Pinpoint the cell where the given text exists, returning its [X, Y] midpoint coordinate. 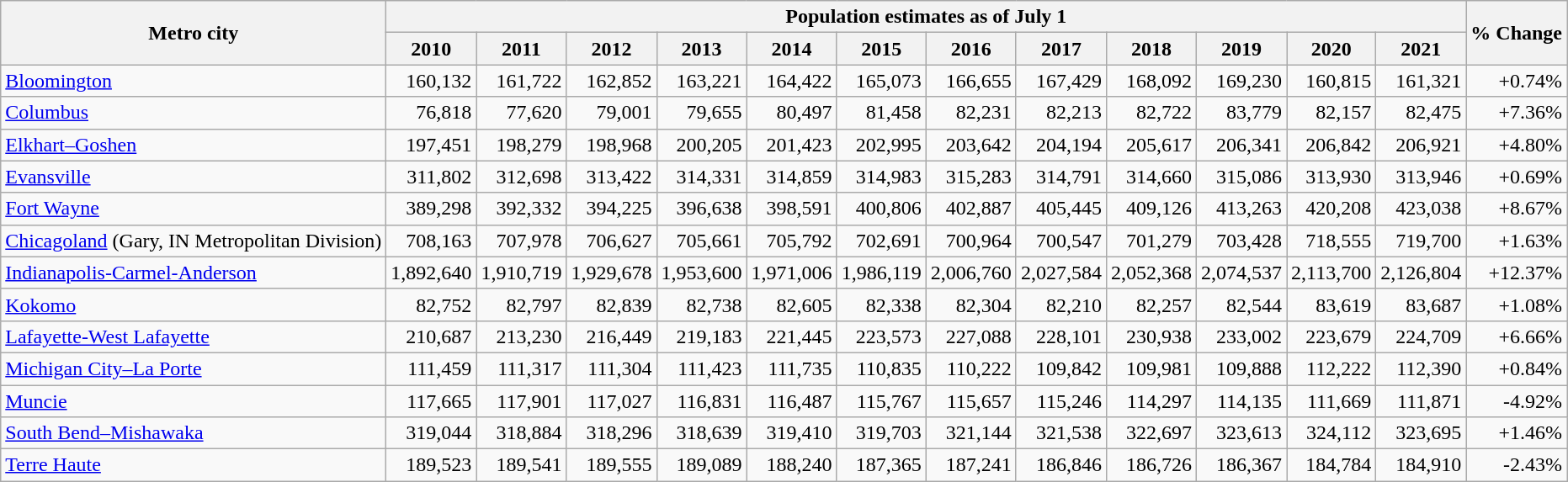
2019 [1242, 49]
398,591 [791, 209]
197,451 [431, 145]
318,296 [611, 433]
2,006,760 [971, 273]
186,846 [1060, 465]
204,194 [1060, 145]
111,423 [702, 368]
200,205 [702, 145]
117,665 [431, 401]
Indianapolis-Carmel-Anderson [194, 273]
Chicagoland (Gary, IN Metropolitan Division) [194, 241]
80,497 [791, 113]
313,422 [611, 177]
79,001 [611, 113]
314,859 [791, 177]
405,445 [1060, 209]
321,144 [971, 433]
203,642 [971, 145]
189,555 [611, 465]
2016 [971, 49]
83,687 [1421, 305]
189,089 [702, 465]
82,304 [971, 305]
109,888 [1242, 368]
82,338 [881, 305]
206,921 [1421, 145]
389,298 [431, 209]
2,027,584 [1060, 273]
186,726 [1151, 465]
82,231 [971, 113]
219,183 [702, 336]
82,210 [1060, 305]
76,818 [431, 113]
402,887 [971, 209]
83,779 [1242, 113]
230,938 [1151, 336]
2021 [1421, 49]
82,797 [522, 305]
2015 [881, 49]
314,791 [1060, 177]
169,230 [1242, 81]
311,802 [431, 177]
184,910 [1421, 465]
-4.92% [1517, 401]
206,341 [1242, 145]
82,475 [1421, 113]
+4.80% [1517, 145]
+0.74% [1517, 81]
198,279 [522, 145]
321,538 [1060, 433]
82,157 [1331, 113]
+0.69% [1517, 177]
82,752 [431, 305]
413,263 [1242, 209]
117,027 [611, 401]
109,842 [1060, 368]
2010 [431, 49]
224,709 [1421, 336]
111,669 [1331, 401]
1,953,600 [702, 273]
2,113,700 [1331, 273]
161,722 [522, 81]
2,052,368 [1151, 273]
315,283 [971, 177]
160,815 [1331, 81]
164,422 [791, 81]
82,722 [1151, 113]
Fort Wayne [194, 209]
2020 [1331, 49]
Muncie [194, 401]
Evansville [194, 177]
400,806 [881, 209]
163,221 [702, 81]
315,086 [1242, 177]
109,981 [1151, 368]
706,627 [611, 241]
111,459 [431, 368]
324,112 [1331, 433]
703,428 [1242, 241]
423,038 [1421, 209]
115,657 [971, 401]
223,679 [1331, 336]
319,410 [791, 433]
-2.43% [1517, 465]
Elkhart–Goshen [194, 145]
187,241 [971, 465]
165,073 [881, 81]
198,968 [611, 145]
707,978 [522, 241]
111,304 [611, 368]
213,230 [522, 336]
% Change [1517, 33]
705,792 [791, 241]
420,208 [1331, 209]
223,573 [881, 336]
314,660 [1151, 177]
Terre Haute [194, 465]
227,088 [971, 336]
186,367 [1242, 465]
+8.67% [1517, 209]
700,964 [971, 241]
312,698 [522, 177]
Lafayette-West Lafayette [194, 336]
115,246 [1060, 401]
313,930 [1331, 177]
+1.63% [1517, 241]
Population estimates as of July 1 [926, 17]
115,767 [881, 401]
700,547 [1060, 241]
318,639 [702, 433]
1,910,719 [522, 273]
719,700 [1421, 241]
221,445 [791, 336]
82,738 [702, 305]
2011 [522, 49]
189,523 [431, 465]
110,222 [971, 368]
82,605 [791, 305]
228,101 [1060, 336]
166,655 [971, 81]
2017 [1060, 49]
216,449 [611, 336]
+1.08% [1517, 305]
112,390 [1421, 368]
83,619 [1331, 305]
82,257 [1151, 305]
167,429 [1060, 81]
702,691 [881, 241]
116,487 [791, 401]
202,995 [881, 145]
1,986,119 [881, 273]
Michigan City–La Porte [194, 368]
314,331 [702, 177]
705,661 [702, 241]
708,163 [431, 241]
116,831 [702, 401]
162,852 [611, 81]
117,901 [522, 401]
+7.36% [1517, 113]
323,613 [1242, 433]
392,332 [522, 209]
718,555 [1331, 241]
189,541 [522, 465]
Bloomington [194, 81]
201,423 [791, 145]
206,842 [1331, 145]
81,458 [881, 113]
2018 [1151, 49]
111,735 [791, 368]
1,892,640 [431, 273]
+0.84% [1517, 368]
114,297 [1151, 401]
2012 [611, 49]
+6.66% [1517, 336]
161,321 [1421, 81]
114,135 [1242, 401]
319,703 [881, 433]
2014 [791, 49]
82,213 [1060, 113]
South Bend–Mishawaka [194, 433]
2013 [702, 49]
82,839 [611, 305]
313,946 [1421, 177]
188,240 [791, 465]
+1.46% [1517, 433]
205,617 [1151, 145]
210,687 [431, 336]
110,835 [881, 368]
184,784 [1331, 465]
82,544 [1242, 305]
77,620 [522, 113]
2,074,537 [1242, 273]
319,044 [431, 433]
112,222 [1331, 368]
409,126 [1151, 209]
Metro city [194, 33]
323,695 [1421, 433]
1,929,678 [611, 273]
318,884 [522, 433]
Columbus [194, 113]
Kokomo [194, 305]
79,655 [702, 113]
314,983 [881, 177]
701,279 [1151, 241]
1,971,006 [791, 273]
168,092 [1151, 81]
2,126,804 [1421, 273]
187,365 [881, 465]
111,871 [1421, 401]
160,132 [431, 81]
111,317 [522, 368]
396,638 [702, 209]
322,697 [1151, 433]
394,225 [611, 209]
233,002 [1242, 336]
+12.37% [1517, 273]
